Output the [X, Y] coordinate of the center of the cell containing the given text.  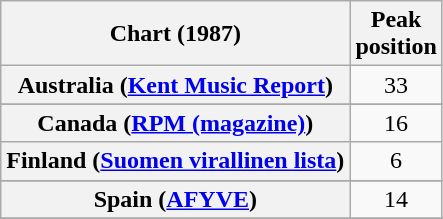
14 [396, 199]
6 [396, 161]
Chart (1987) [176, 34]
Peak position [396, 34]
Spain (AFYVE) [176, 199]
Australia (Kent Music Report) [176, 85]
33 [396, 85]
Canada (RPM (magazine)) [176, 123]
Finland (Suomen virallinen lista) [176, 161]
16 [396, 123]
